Return (x, y) of the center of cell containing provided text 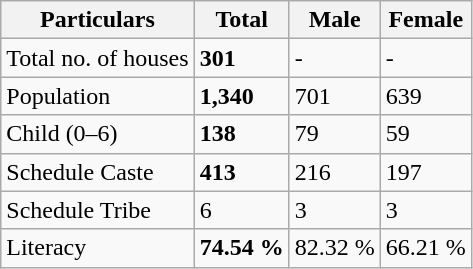
Schedule Tribe (98, 210)
1,340 (242, 96)
Literacy (98, 248)
79 (334, 134)
66.21 % (426, 248)
Female (426, 20)
Child (0–6) (98, 134)
197 (426, 172)
Schedule Caste (98, 172)
82.32 % (334, 248)
216 (334, 172)
138 (242, 134)
301 (242, 58)
Population (98, 96)
Male (334, 20)
Total no. of houses (98, 58)
6 (242, 210)
413 (242, 172)
639 (426, 96)
59 (426, 134)
Total (242, 20)
Particulars (98, 20)
74.54 % (242, 248)
701 (334, 96)
